Return [X, Y] of the center of cell containing provided text 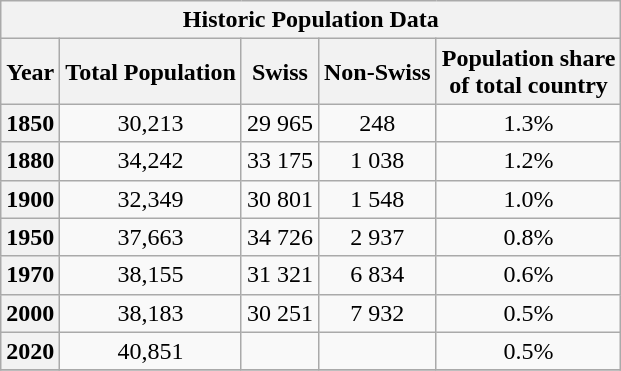
1.3% [528, 123]
30 251 [280, 313]
1.2% [528, 161]
248 [377, 123]
32,349 [151, 199]
40,851 [151, 351]
1900 [30, 199]
37,663 [151, 237]
38,155 [151, 275]
2020 [30, 351]
1850 [30, 123]
Swiss [280, 72]
1950 [30, 237]
38,183 [151, 313]
7 932 [377, 313]
0.8% [528, 237]
34,242 [151, 161]
Population share of total country [528, 72]
1 548 [377, 199]
Historic Population Data [311, 20]
0.6% [528, 275]
29 965 [280, 123]
6 834 [377, 275]
Non-Swiss [377, 72]
30 801 [280, 199]
2000 [30, 313]
31 321 [280, 275]
2 937 [377, 237]
1970 [30, 275]
33 175 [280, 161]
Total Population [151, 72]
34 726 [280, 237]
1.0% [528, 199]
Year [30, 72]
1 038 [377, 161]
1880 [30, 161]
30,213 [151, 123]
